Provide the (x, y) coordinate of the cell's center where the given text is located.  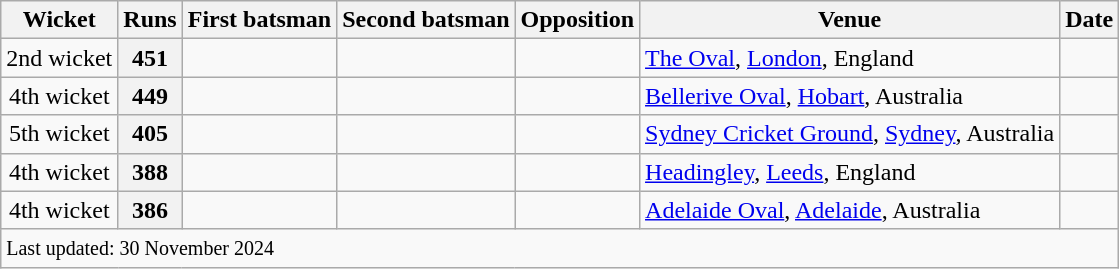
Opposition (577, 20)
388 (150, 172)
2nd wicket (60, 58)
Runs (150, 20)
First batsman (259, 20)
Headingley, Leeds, England (850, 172)
386 (150, 210)
5th wicket (60, 134)
The Oval, London, England (850, 58)
449 (150, 96)
Bellerive Oval, Hobart, Australia (850, 96)
Venue (850, 20)
Sydney Cricket Ground, Sydney, Australia (850, 134)
405 (150, 134)
Second batsman (426, 20)
Wicket (60, 20)
Date (1090, 20)
Adelaide Oval, Adelaide, Australia (850, 210)
451 (150, 58)
Last updated: 30 November 2024 (560, 248)
